Extract the (x, y) coordinate from the center of the cell holding the provided text.  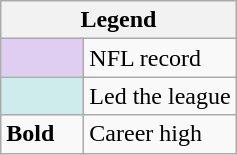
Career high (160, 134)
Bold (42, 134)
Led the league (160, 96)
NFL record (160, 58)
Legend (118, 20)
